Return the [x, y] coordinate for the center point of the cell that contains the specified text.  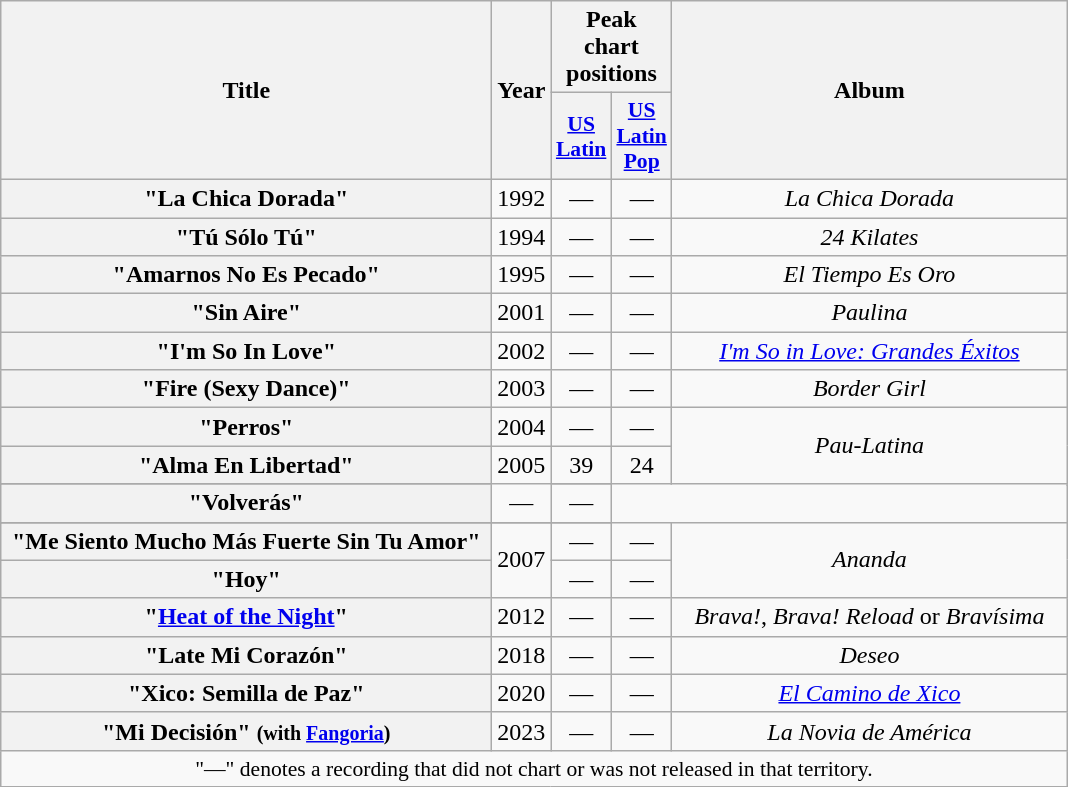
"Hoy" [246, 579]
Border Girl [870, 389]
I'm So in Love: Grandes Éxitos [870, 351]
"Fire (Sexy Dance)" [246, 389]
2007 [522, 560]
La Novia de América [870, 731]
US Latin [582, 136]
Paulina [870, 313]
Brava!, Brava! Reload or Bravísima [870, 617]
1995 [522, 275]
"La Chica Dorada" [246, 198]
24 Kilates [870, 237]
Album [870, 90]
2023 [522, 731]
"Volverás" [246, 503]
El Camino de Xico [870, 693]
"Tú Sólo Tú" [246, 237]
Pau-Latina [870, 446]
La Chica Dorada [870, 198]
2018 [522, 655]
"Sin Aire" [246, 313]
2001 [522, 313]
Title [246, 90]
"Late Mi Corazón" [246, 655]
2005 [522, 465]
Year [522, 90]
39 [582, 465]
US Latin Pop [642, 136]
1992 [522, 198]
Ananda [870, 560]
"Perros" [246, 427]
24 [642, 465]
"Xico: Semilla de Paz" [246, 693]
"Me Siento Mucho Más Fuerte Sin Tu Amor" [246, 541]
"Alma En Libertad" [246, 465]
Deseo [870, 655]
"I'm So In Love" [246, 351]
1994 [522, 237]
"Mi Decisión" (with Fangoria) [246, 731]
2020 [522, 693]
"Amarnos No Es Pecado" [246, 275]
2002 [522, 351]
2003 [522, 389]
Peak chart positions [612, 47]
2004 [522, 427]
"Heat of the Night" [246, 617]
El Tiempo Es Oro [870, 275]
"—" denotes a recording that did not chart or was not released in that territory. [534, 768]
2012 [522, 617]
